Find where the given text appears and provide that cell's center as (x, y) coordinate. 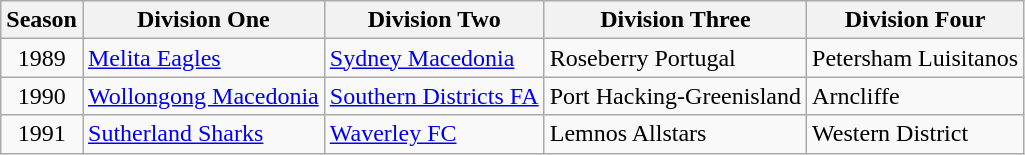
Division Four (916, 20)
Sutherland Sharks (203, 134)
Wollongong Macedonia (203, 96)
Melita Eagles (203, 58)
Season (42, 20)
Arncliffe (916, 96)
Petersham Luisitanos (916, 58)
Division One (203, 20)
1991 (42, 134)
1989 (42, 58)
Division Two (434, 20)
1990 (42, 96)
Division Three (675, 20)
Western District (916, 134)
Sydney Macedonia (434, 58)
Lemnos Allstars (675, 134)
Waverley FC (434, 134)
Port Hacking-Greenisland (675, 96)
Southern Districts FA (434, 96)
Roseberry Portugal (675, 58)
